Find where the given text appears and provide that cell's center as [X, Y] coordinate. 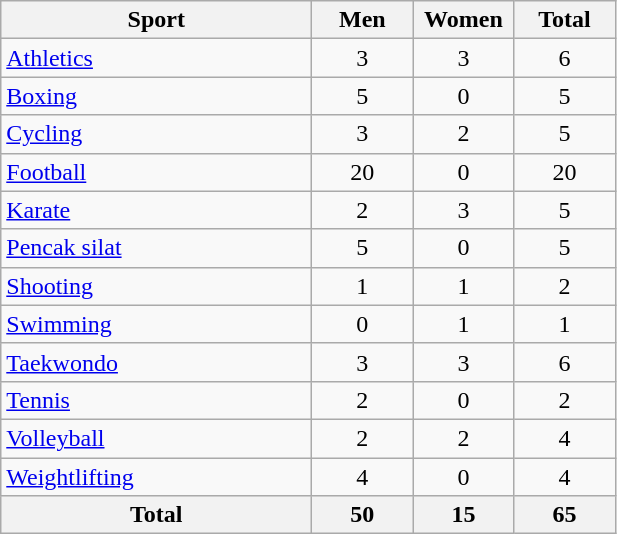
Cycling [156, 134]
Tennis [156, 400]
50 [362, 515]
Shooting [156, 286]
Taekwondo [156, 362]
Women [464, 20]
Pencak silat [156, 248]
Weightlifting [156, 477]
Swimming [156, 324]
Sport [156, 20]
Volleyball [156, 438]
Boxing [156, 96]
Football [156, 172]
Athletics [156, 58]
65 [564, 515]
Men [362, 20]
15 [464, 515]
Karate [156, 210]
